Find where the given text appears and provide that cell's center as [X, Y] coordinate. 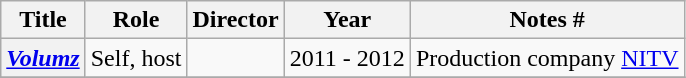
Title [43, 20]
2011 - 2012 [347, 58]
Volumz [43, 58]
Year [347, 20]
Self, host [136, 58]
Director [236, 20]
Notes # [547, 20]
Production company NITV [547, 58]
Role [136, 20]
